Detect which cell encompasses the target text, then output its [x, y] center coordinate. 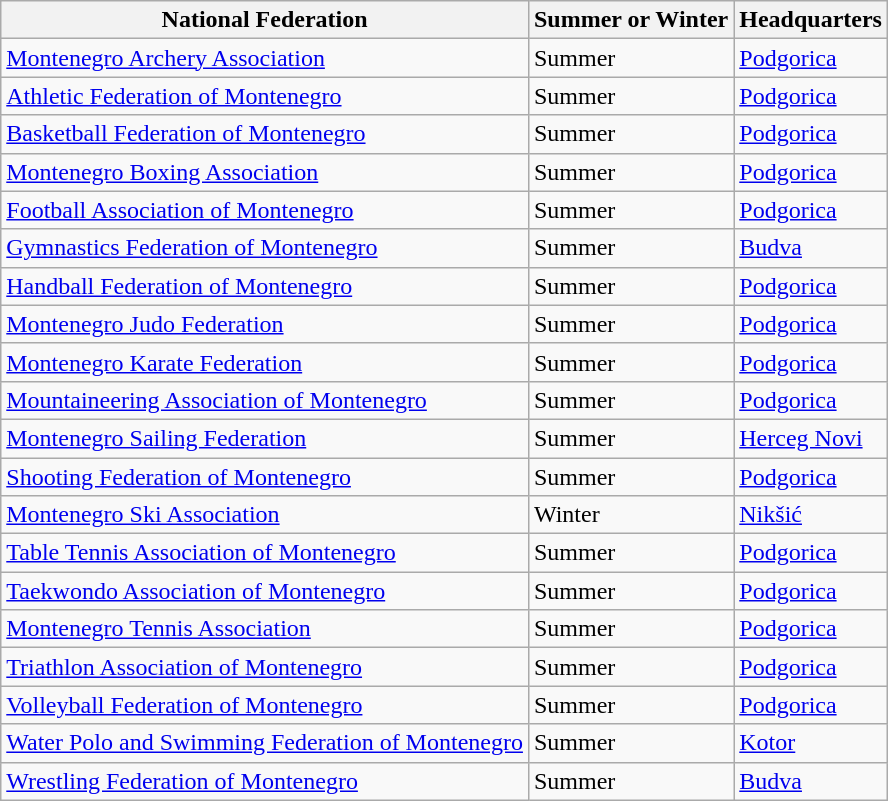
Football Association of Montenegro [265, 210]
Winter [630, 515]
Headquarters [811, 20]
Montenegro Archery Association [265, 58]
Summer or Winter [630, 20]
Wrestling Federation of Montenegro [265, 781]
Montenegro Ski Association [265, 515]
Taekwondo Association of Montenegro [265, 591]
Athletic Federation of Montenegro [265, 96]
Montenegro Karate Federation [265, 362]
Table Tennis Association of Montenegro [265, 553]
Kotor [811, 743]
National Federation [265, 20]
Montenegro Boxing Association [265, 172]
Gymnastics Federation of Montenegro [265, 248]
Triathlon Association of Montenegro [265, 667]
Water Polo and Swimming Federation of Montenegro [265, 743]
Mountaineering Association of Montenegro [265, 400]
Herceg Novi [811, 438]
Basketball Federation of Montenegro [265, 134]
Montenegro Judo Federation [265, 324]
Montenegro Sailing Federation [265, 438]
Handball Federation of Montenegro [265, 286]
Nikšić [811, 515]
Shooting Federation of Montenegro [265, 477]
Montenegro Tennis Association [265, 629]
Volleyball Federation of Montenegro [265, 705]
